From the cell containing the given text, extract its center point as [x, y] coordinate. 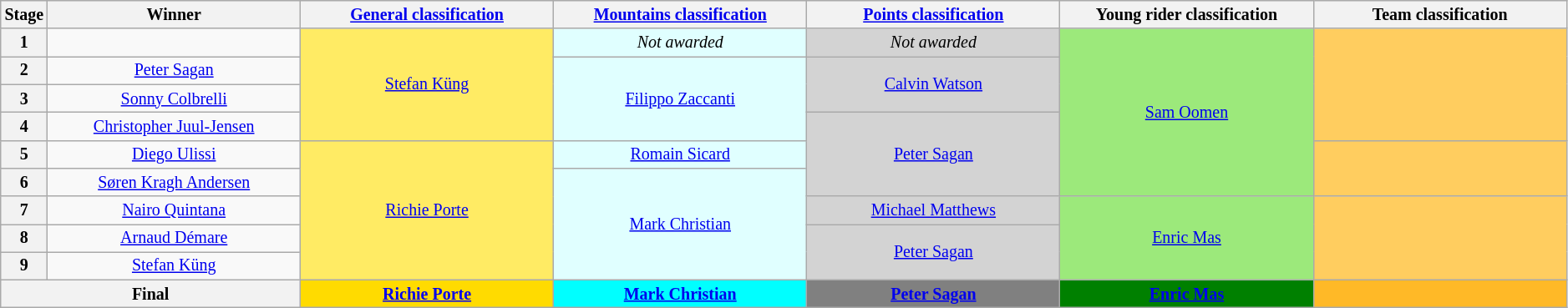
Mountains classification [680, 15]
Nairo Quintana [174, 210]
5 [24, 154]
4 [24, 127]
Final [150, 294]
9 [24, 265]
Michael Matthews [934, 210]
Christopher Juul-Jensen [174, 127]
Arnaud Démare [174, 239]
8 [24, 239]
Sam Oomen [1186, 114]
Team classification [1440, 15]
Søren Kragh Andersen [174, 182]
3 [24, 98]
6 [24, 182]
Filippo Zaccanti [680, 98]
Young rider classification [1186, 15]
2 [24, 70]
Calvin Watson [934, 85]
Diego Ulissi [174, 154]
Stage [24, 15]
General classification [428, 15]
1 [24, 43]
Winner [174, 15]
7 [24, 210]
Sonny Colbrelli [174, 98]
Romain Sicard [680, 154]
Points classification [934, 15]
